For the text-containing cell, return its midpoint in [X, Y] coordinate format. 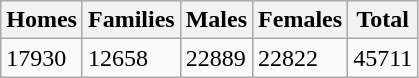
Total [383, 20]
22889 [216, 58]
Families [131, 20]
12658 [131, 58]
45711 [383, 58]
22822 [300, 58]
Homes [42, 20]
Males [216, 20]
Females [300, 20]
17930 [42, 58]
